Find where the given text appears and provide that cell's center as [X, Y] coordinate. 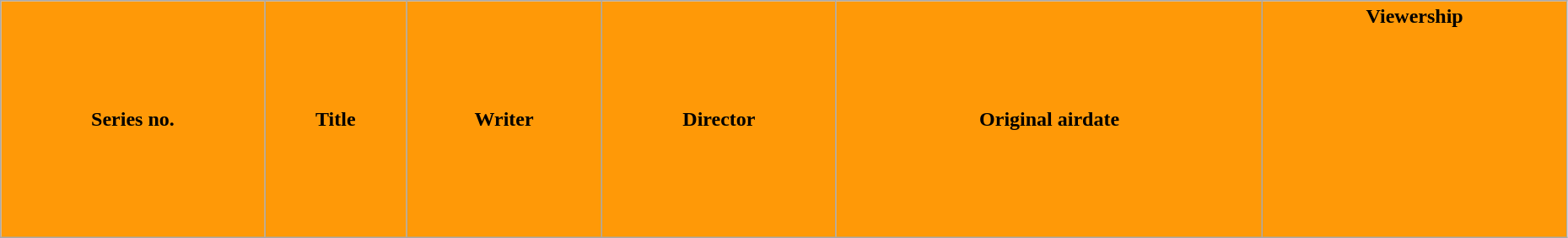
Original airdate [1049, 120]
Series no. [133, 120]
Writer [504, 120]
Director [719, 120]
Viewership [1414, 120]
Title [336, 120]
